Return the (X, Y) coordinate for the center point of the cell that contains the specified text.  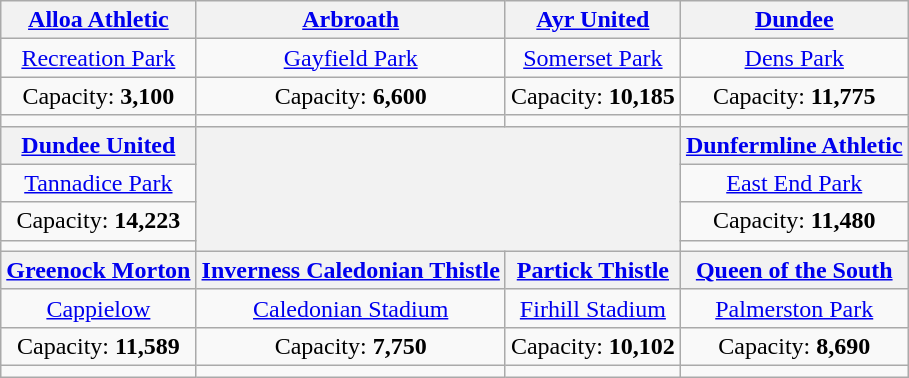
Capacity: 6,600 (350, 96)
Greenock Morton (98, 270)
Capacity: 11,589 (98, 346)
Partick Thistle (592, 270)
Firhill Stadium (592, 308)
Dundee United (98, 145)
Cappielow (98, 308)
Capacity: 10,102 (592, 346)
Arbroath (350, 20)
East End Park (794, 183)
Capacity: 8,690 (794, 346)
Capacity: 10,185 (592, 96)
Recreation Park (98, 58)
Capacity: 3,100 (98, 96)
Gayfield Park (350, 58)
Dunfermline Athletic (794, 145)
Capacity: 7,750 (350, 346)
Ayr United (592, 20)
Capacity: 14,223 (98, 221)
Alloa Athletic (98, 20)
Capacity: 11,775 (794, 96)
Queen of the South (794, 270)
Inverness Caledonian Thistle (350, 270)
Palmerston Park (794, 308)
Dens Park (794, 58)
Dundee (794, 20)
Caledonian Stadium (350, 308)
Somerset Park (592, 58)
Tannadice Park (98, 183)
Capacity: 11,480 (794, 221)
